Pinpoint the cell where the given text exists, returning its [X, Y] midpoint coordinate. 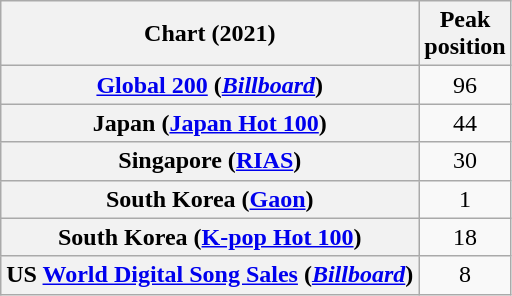
8 [465, 275]
Japan (Japan Hot 100) [210, 123]
Chart (2021) [210, 34]
Peakposition [465, 34]
30 [465, 161]
1 [465, 199]
Singapore (RIAS) [210, 161]
Global 200 (Billboard) [210, 85]
96 [465, 85]
South Korea (K-pop Hot 100) [210, 237]
18 [465, 237]
44 [465, 123]
South Korea (Gaon) [210, 199]
US World Digital Song Sales (Billboard) [210, 275]
